Return [x, y] of the center of cell containing provided text 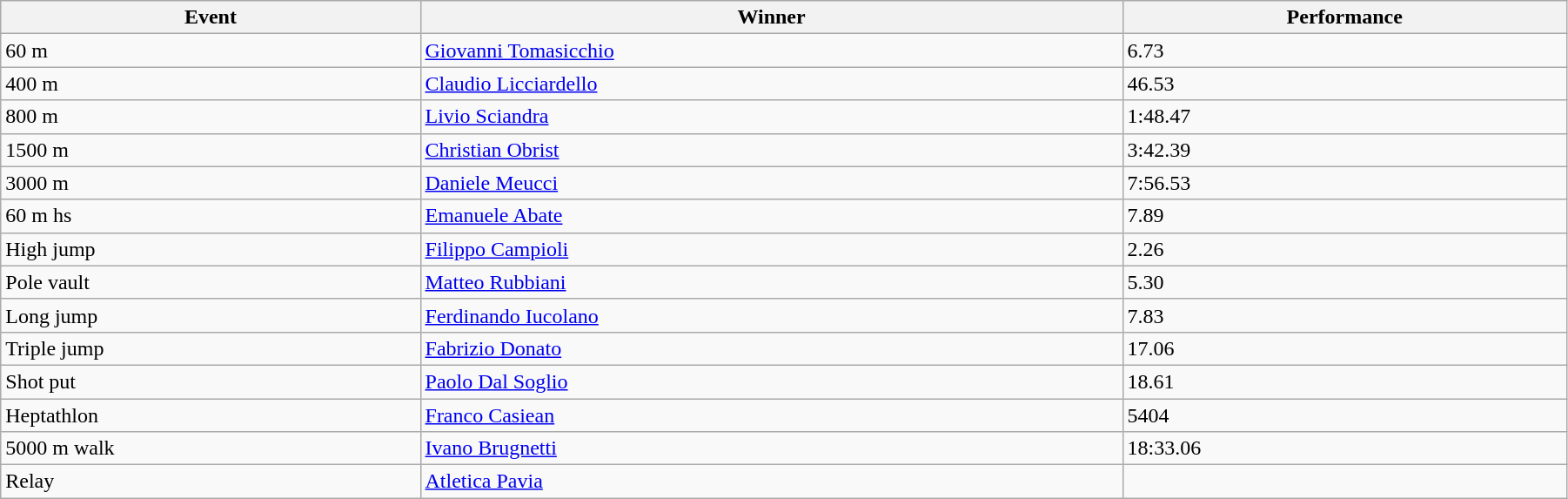
Livio Sciandra [771, 117]
7:56.53 [1344, 183]
Atletica Pavia [771, 482]
7.83 [1344, 315]
3:42.39 [1344, 150]
Franco Casiean [771, 415]
Performance [1344, 17]
Paolo Dal Soglio [771, 381]
Giovanni Tomasicchio [771, 51]
Fabrizio Donato [771, 348]
18:33.06 [1344, 448]
Christian Obrist [771, 150]
60 m [211, 51]
Triple jump [211, 348]
Long jump [211, 315]
Event [211, 17]
2.26 [1344, 249]
Filippo Campioli [771, 249]
Relay [211, 482]
Shot put [211, 381]
5404 [1344, 415]
Emanuele Abate [771, 216]
400 m [211, 84]
18.61 [1344, 381]
Daniele Meucci [771, 183]
Heptathlon [211, 415]
5.30 [1344, 282]
Matteo Rubbiani [771, 282]
5000 m walk [211, 448]
800 m [211, 117]
High jump [211, 249]
3000 m [211, 183]
Claudio Licciardello [771, 84]
1500 m [211, 150]
Ferdinando Iucolano [771, 315]
Winner [771, 17]
46.53 [1344, 84]
1:48.47 [1344, 117]
6.73 [1344, 51]
60 m hs [211, 216]
Ivano Brugnetti [771, 448]
Pole vault [211, 282]
17.06 [1344, 348]
7.89 [1344, 216]
